Provide the [x, y] coordinate of the cell's center where the given text is located.  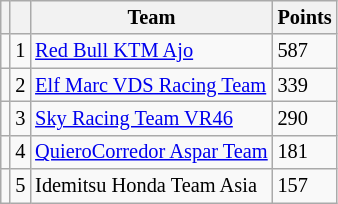
181 [305, 152]
290 [305, 118]
5 [20, 186]
157 [305, 186]
2 [20, 85]
3 [20, 118]
1 [20, 51]
Idemitsu Honda Team Asia [151, 186]
Points [305, 17]
Team [151, 17]
QuieroCorredor Aspar Team [151, 152]
Elf Marc VDS Racing Team [151, 85]
4 [20, 152]
339 [305, 85]
Sky Racing Team VR46 [151, 118]
587 [305, 51]
Red Bull KTM Ajo [151, 51]
